From the cell containing the given text, extract its center point as [x, y] coordinate. 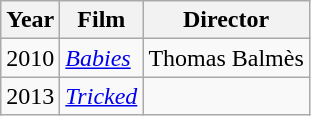
Babies [102, 58]
Film [102, 20]
Thomas Balmès [226, 58]
2013 [30, 96]
Year [30, 20]
2010 [30, 58]
Tricked [102, 96]
Director [226, 20]
